Return the (x, y) coordinate for the center point of the cell that contains the specified text.  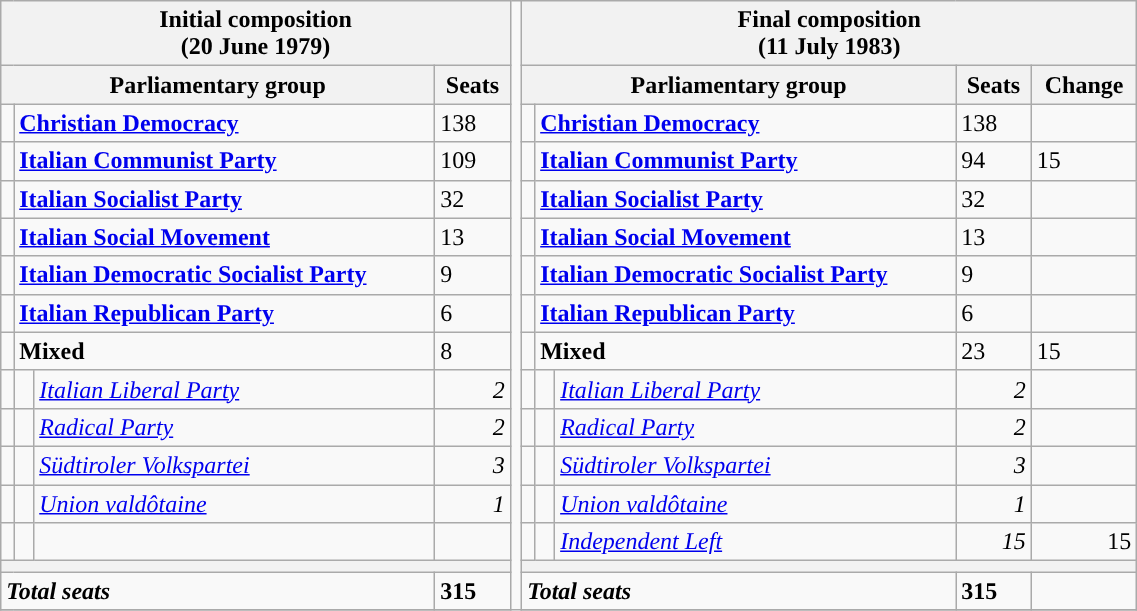
109 (473, 161)
Independent Left (756, 542)
Final composition(11 July 1983) (830, 34)
Change (1084, 85)
8 (473, 351)
23 (994, 351)
94 (994, 161)
Initial composition(20 June 1979) (256, 34)
